Determine the (x, y) coordinate at the center of the cell enclosing the given text.  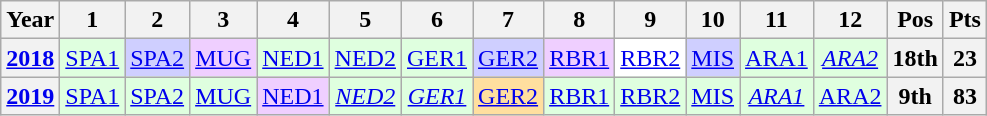
7 (508, 20)
Pts (964, 20)
10 (713, 20)
11 (777, 20)
Pos (915, 20)
3 (224, 20)
83 (964, 96)
2019 (30, 96)
4 (293, 20)
18th (915, 58)
2018 (30, 58)
23 (964, 58)
Year (30, 20)
6 (436, 20)
8 (580, 20)
2 (158, 20)
1 (92, 20)
9 (650, 20)
5 (365, 20)
9th (915, 96)
12 (850, 20)
